Identify which cell holds the provided text, then report its [X, Y] central coordinate. 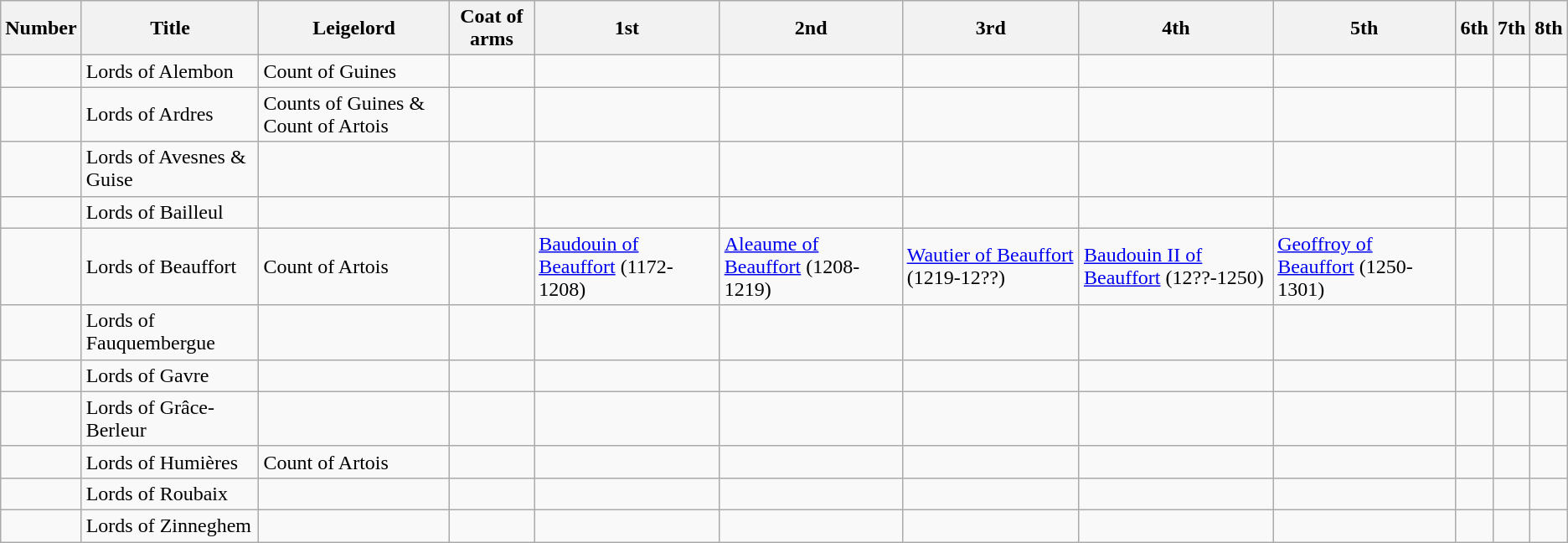
3rd [990, 28]
Title [170, 28]
Lords of Gavre [170, 375]
Lords of Avesnes & Guise [170, 169]
Lords of Fauquembergue [170, 332]
4th [1176, 28]
1st [627, 28]
Lords of Bailleul [170, 212]
Lords of Grâce-Berleur [170, 419]
Lords of Zinneghem [170, 525]
Baudouin of Beauffort (1172-1208) [627, 266]
Lords of Humières [170, 462]
7th [1511, 28]
Count of Guines [353, 71]
Wautier of Beauffort (1219-12??) [990, 266]
2nd [811, 28]
Coat of arms [491, 28]
Lords of Alembon [170, 71]
Lords of Ardres [170, 114]
Lords of Beauffort [170, 266]
Counts of Guines & Count of Artois [353, 114]
Aleaume of Beauffort (1208-1219) [811, 266]
Geoffroy of Beauffort (1250-1301) [1364, 266]
Baudouin II of Beauffort (12??-1250) [1176, 266]
5th [1364, 28]
6th [1474, 28]
Leigelord [353, 28]
Number [41, 28]
Lords of Roubaix [170, 494]
8th [1549, 28]
